Capture the cell that displays the provided text and extract its [x, y] central coordinate. 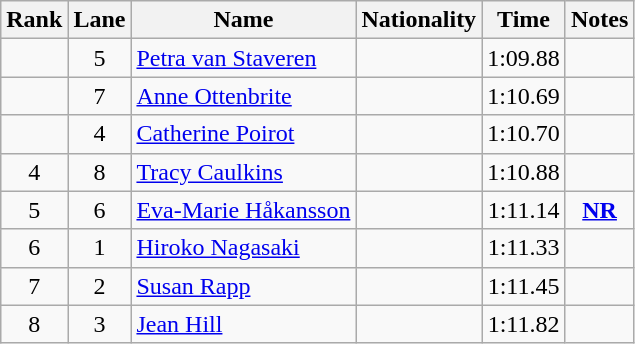
Petra van Staveren [244, 58]
2 [100, 286]
Jean Hill [244, 324]
Notes [599, 20]
Eva-Marie Håkansson [244, 210]
1:09.88 [524, 58]
Name [244, 20]
1:11.33 [524, 248]
Time [524, 20]
1:10.88 [524, 172]
Anne Ottenbrite [244, 96]
3 [100, 324]
Tracy Caulkins [244, 172]
Hiroko Nagasaki [244, 248]
Catherine Poirot [244, 134]
Lane [100, 20]
1:11.82 [524, 324]
1:10.69 [524, 96]
Rank [34, 20]
NR [599, 210]
Nationality [419, 20]
1:11.14 [524, 210]
1:11.45 [524, 286]
Susan Rapp [244, 286]
1:10.70 [524, 134]
1 [100, 248]
